Determine the (X, Y) coordinate at the center of the cell enclosing the given text.  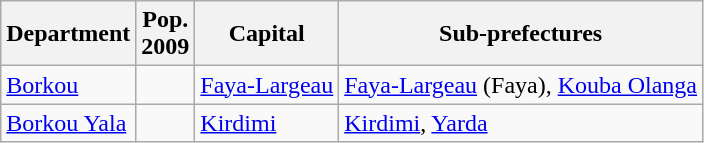
Kirdimi, Yarda (521, 123)
Borkou Yala (68, 123)
Borkou (68, 85)
Kirdimi (267, 123)
Pop.2009 (166, 34)
Faya-Largeau (267, 85)
Department (68, 34)
Capital (267, 34)
Sub-prefectures (521, 34)
Faya-Largeau (Faya), Kouba Olanga (521, 85)
